Search for the cell housing the specified text and yield its (X, Y) center coordinate. 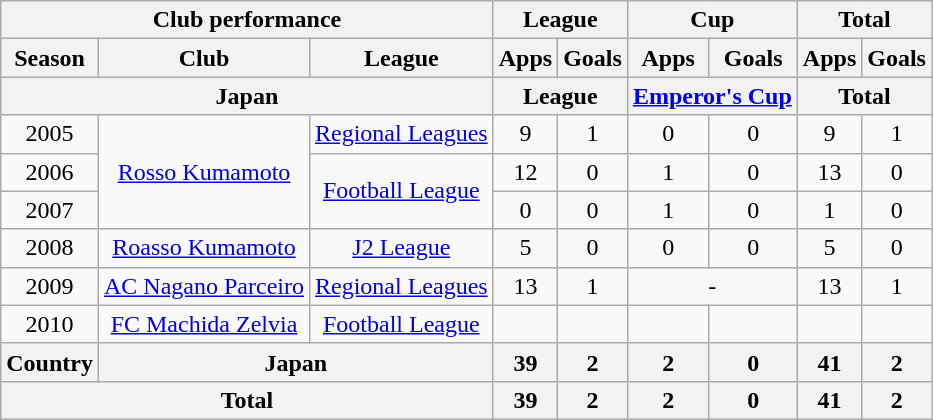
Cup (712, 20)
12 (525, 172)
2005 (50, 134)
FC Machida Zelvia (204, 324)
- (712, 286)
Rosso Kumamoto (204, 172)
Season (50, 58)
2008 (50, 248)
AC Nagano Parceiro (204, 286)
Club performance (247, 20)
2010 (50, 324)
2006 (50, 172)
2009 (50, 286)
2007 (50, 210)
Emperor's Cup (712, 96)
J2 League (401, 248)
Roasso Kumamoto (204, 248)
Club (204, 58)
Country (50, 362)
